Identify which cell holds the provided text, then report its [x, y] central coordinate. 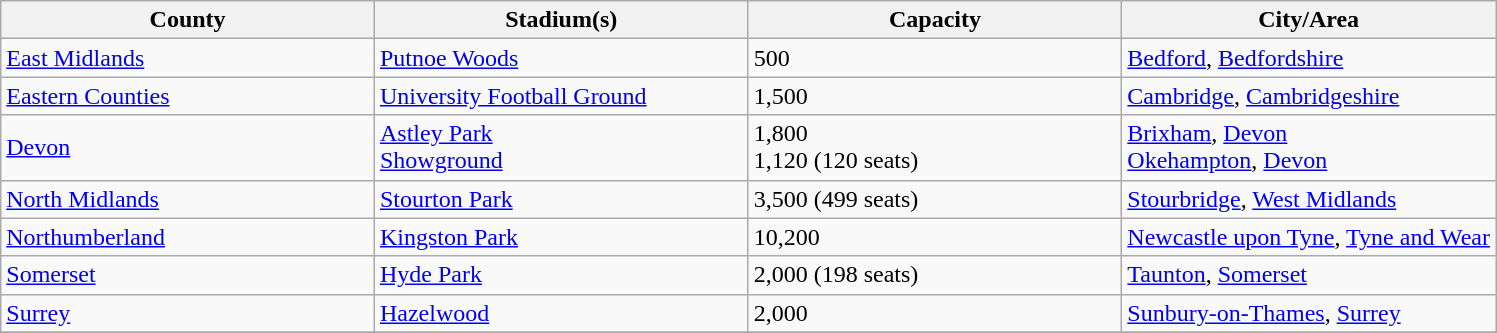
County [188, 20]
Taunton, Somerset [1309, 275]
Newcastle upon Tyne, Tyne and Wear [1309, 237]
Stourton Park [561, 199]
Brixham, DevonOkehampton, Devon [1309, 148]
North Midlands [188, 199]
1,8001,120 (120 seats) [935, 148]
2,000 [935, 313]
Cambridge, Cambridgeshire [1309, 96]
Bedford, Bedfordshire [1309, 58]
Putnoe Woods [561, 58]
Astley ParkShowground [561, 148]
Capacity [935, 20]
Stadium(s) [561, 20]
City/Area [1309, 20]
1,500 [935, 96]
Northumberland [188, 237]
2,000 (198 seats) [935, 275]
Eastern Counties [188, 96]
10,200 [935, 237]
Surrey [188, 313]
500 [935, 58]
East Midlands [188, 58]
Hyde Park [561, 275]
Kingston Park [561, 237]
University Football Ground [561, 96]
Sunbury-on-Thames, Surrey [1309, 313]
Hazelwood [561, 313]
Somerset [188, 275]
Devon [188, 148]
Stourbridge, West Midlands [1309, 199]
3,500 (499 seats) [935, 199]
